From the cell containing the given text, extract its center point as [x, y] coordinate. 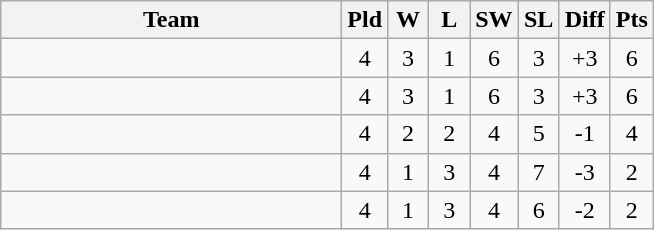
-1 [584, 134]
Pld [365, 20]
Team [172, 20]
Diff [584, 20]
-2 [584, 210]
SW [494, 20]
-3 [584, 172]
Pts [632, 20]
5 [538, 134]
W [408, 20]
SL [538, 20]
7 [538, 172]
L [450, 20]
